Search for the cell housing the specified text and yield its (X, Y) center coordinate. 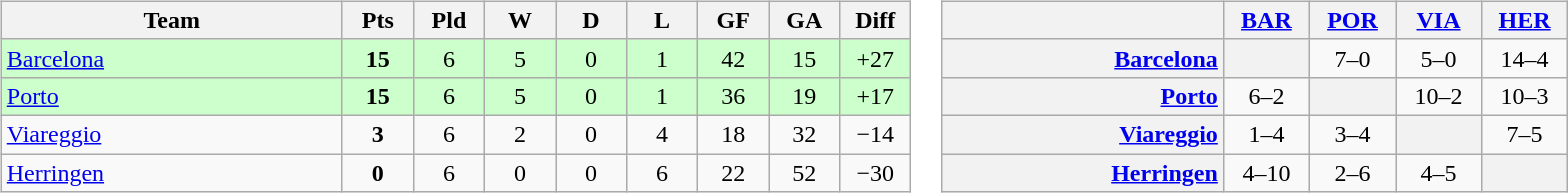
BAR (1266, 20)
10–3 (1525, 96)
HER (1525, 20)
52 (804, 173)
5–0 (1439, 58)
22 (734, 173)
+27 (876, 58)
7–0 (1352, 58)
36 (734, 96)
Diff (876, 20)
42 (734, 58)
Pld (448, 20)
+17 (876, 96)
4–5 (1439, 173)
4 (662, 134)
L (662, 20)
GA (804, 20)
4–10 (1266, 173)
14–4 (1525, 58)
POR (1352, 20)
10–2 (1439, 96)
W (520, 20)
19 (804, 96)
3 (378, 134)
18 (734, 134)
VIA (1439, 20)
Pts (378, 20)
−30 (876, 173)
3–4 (1352, 134)
2 (520, 134)
7–5 (1525, 134)
1–4 (1266, 134)
D (592, 20)
2–6 (1352, 173)
Team (172, 20)
−14 (876, 134)
6–2 (1266, 96)
GF (734, 20)
32 (804, 134)
